Output the [X, Y] coordinate of the center of the cell containing the given text.  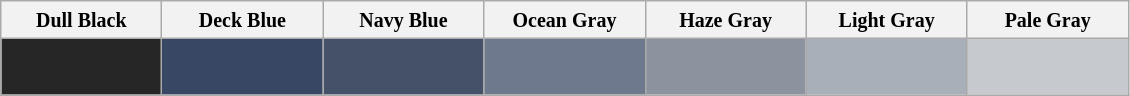
Pale Gray [1048, 20]
Light Gray [886, 20]
Navy Blue [404, 20]
Haze Gray [726, 20]
Dull Black [82, 20]
Deck Blue [242, 20]
Ocean Gray [564, 20]
